Scan for the cell matching the given text and deliver its [x, y] coordinate at center. 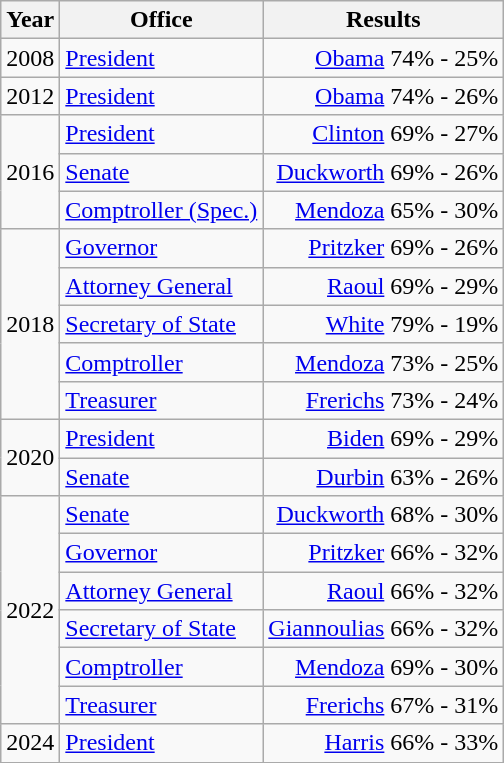
White 79% - 19% [384, 324]
Frerichs 73% - 24% [384, 400]
Obama 74% - 25% [384, 58]
Comptroller (Spec.) [162, 210]
Raoul 66% - 32% [384, 591]
Giannoulias 66% - 32% [384, 629]
2016 [30, 172]
Raoul 69% - 29% [384, 286]
Pritzker 69% - 26% [384, 248]
Duckworth 68% - 30% [384, 515]
Biden 69% - 29% [384, 438]
Mendoza 73% - 25% [384, 362]
Clinton 69% - 27% [384, 134]
Frerichs 67% - 31% [384, 705]
2012 [30, 96]
Results [384, 20]
2008 [30, 58]
Obama 74% - 26% [384, 96]
2024 [30, 743]
Harris 66% - 33% [384, 743]
Pritzker 66% - 32% [384, 553]
2020 [30, 457]
Duckworth 69% - 26% [384, 172]
Mendoza 69% - 30% [384, 667]
Office [162, 20]
Durbin 63% - 26% [384, 477]
2018 [30, 324]
Year [30, 20]
2022 [30, 610]
Mendoza 65% - 30% [384, 210]
